For the text-containing cell, return its midpoint in [X, Y] coordinate format. 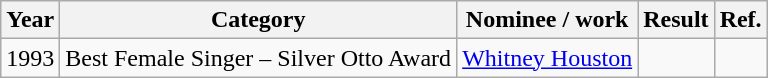
Ref. [740, 20]
1993 [30, 58]
Best Female Singer – Silver Otto Award [258, 58]
Result [676, 20]
Category [258, 20]
Nominee / work [548, 20]
Year [30, 20]
Whitney Houston [548, 58]
